Output the (X, Y) coordinate of the center of the cell containing the given text.  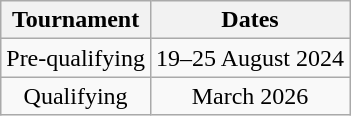
Dates (250, 20)
19–25 August 2024 (250, 58)
Tournament (76, 20)
March 2026 (250, 96)
Pre-qualifying (76, 58)
Qualifying (76, 96)
